From the cell containing the given text, extract its center point as (x, y) coordinate. 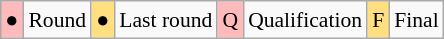
Last round (166, 20)
Q (230, 20)
Final (416, 20)
Qualification (305, 20)
Round (57, 20)
F (378, 20)
